Provide the (X, Y) coordinate of the cell's center where the given text is located.  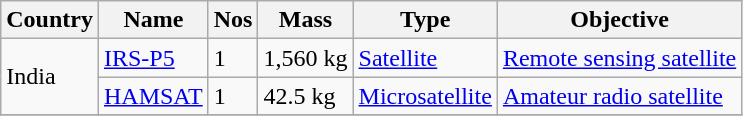
Country (50, 20)
IRS-P5 (153, 58)
42.5 kg (306, 96)
India (50, 77)
Type (425, 20)
Microsatellite (425, 96)
1,560 kg (306, 58)
Remote sensing satellite (619, 58)
Name (153, 20)
HAMSAT (153, 96)
Satellite (425, 58)
Nos (233, 20)
Objective (619, 20)
Amateur radio satellite (619, 96)
Mass (306, 20)
